Provide the (x, y) coordinate of the cell's center where the given text is located.  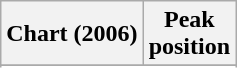
Peakposition (189, 34)
Chart (2006) (72, 34)
